Return the [X, Y] coordinate for the center point of the cell that contains the specified text.  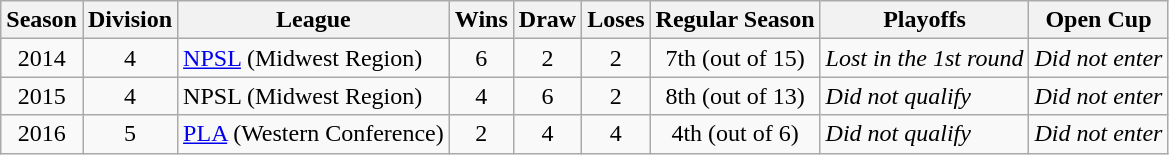
Wins [481, 20]
Loses [616, 20]
2014 [42, 58]
Draw [547, 20]
2016 [42, 134]
League [314, 20]
Playoffs [924, 20]
Division [130, 20]
PLA (Western Conference) [314, 134]
7th (out of 15) [735, 58]
Open Cup [1098, 20]
Season [42, 20]
Regular Season [735, 20]
5 [130, 134]
8th (out of 13) [735, 96]
Lost in the 1st round [924, 58]
4th (out of 6) [735, 134]
2015 [42, 96]
